Detect which cell encompasses the target text, then output its (x, y) center coordinate. 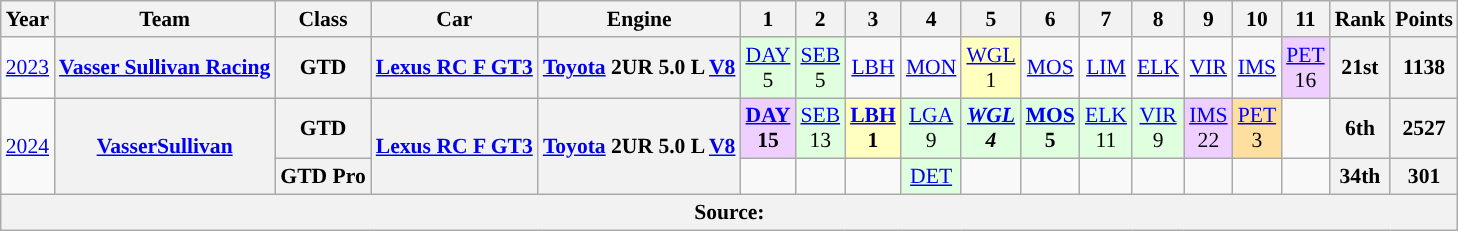
WGL4 (990, 128)
VIR9 (1158, 128)
SEB5 (820, 68)
2527 (1424, 128)
MOS (1050, 68)
3 (873, 19)
11 (1306, 19)
MOS5 (1050, 128)
6th (1360, 128)
Year (28, 19)
Team (164, 19)
PET16 (1306, 68)
5 (990, 19)
7 (1106, 19)
2023 (28, 68)
MON (932, 68)
DAY15 (768, 128)
Source: (730, 213)
Car (454, 19)
Points (1424, 19)
1138 (1424, 68)
2 (820, 19)
IMS (1258, 68)
1 (768, 19)
WGL1 (990, 68)
Engine (640, 19)
21st (1360, 68)
SEB13 (820, 128)
4 (932, 19)
LBH1 (873, 128)
10 (1258, 19)
Class (322, 19)
9 (1208, 19)
PET3 (1258, 128)
6 (1050, 19)
Vasser Sullivan Racing (164, 68)
DET (932, 177)
DAY5 (768, 68)
2024 (28, 146)
LIM (1106, 68)
301 (1424, 177)
ELK (1158, 68)
Rank (1360, 19)
LBH (873, 68)
8 (1158, 19)
VIR (1208, 68)
VasserSullivan (164, 146)
34th (1360, 177)
GTD Pro (322, 177)
LGA9 (932, 128)
ELK11 (1106, 128)
IMS22 (1208, 128)
